Output the [X, Y] coordinate of the center of the cell containing the given text.  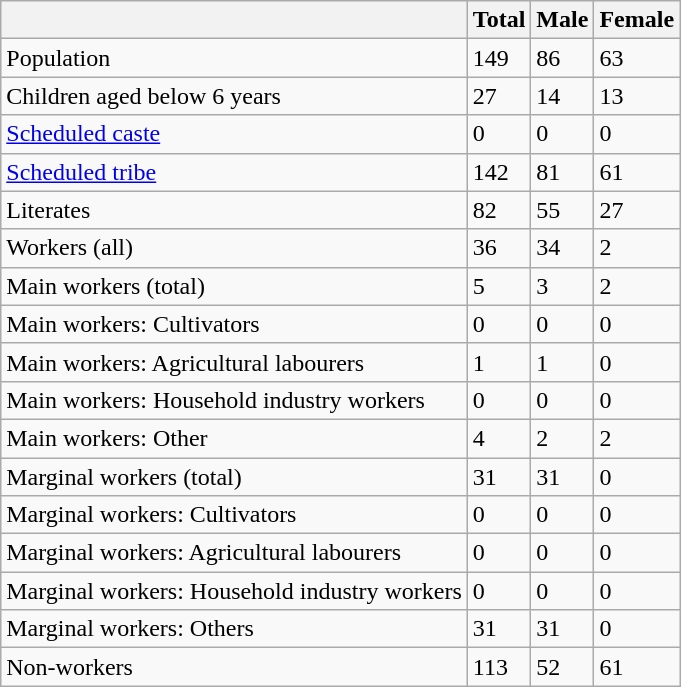
Marginal workers (total) [234, 477]
81 [562, 172]
Total [499, 20]
Main workers: Household industry workers [234, 400]
Male [562, 20]
3 [562, 286]
14 [562, 96]
149 [499, 58]
34 [562, 248]
36 [499, 248]
4 [499, 438]
142 [499, 172]
Non-workers [234, 667]
Main workers: Agricultural labourers [234, 362]
Female [637, 20]
13 [637, 96]
Children aged below 6 years [234, 96]
Main workers (total) [234, 286]
55 [562, 210]
52 [562, 667]
Population [234, 58]
Workers (all) [234, 248]
Main workers: Cultivators [234, 324]
Marginal workers: Others [234, 629]
Scheduled tribe [234, 172]
Scheduled caste [234, 134]
Main workers: Other [234, 438]
Literates [234, 210]
Marginal workers: Cultivators [234, 515]
113 [499, 667]
82 [499, 210]
5 [499, 286]
Marginal workers: Agricultural labourers [234, 553]
Marginal workers: Household industry workers [234, 591]
86 [562, 58]
63 [637, 58]
